Locate the cell with the specified text and output its [X, Y] center coordinate. 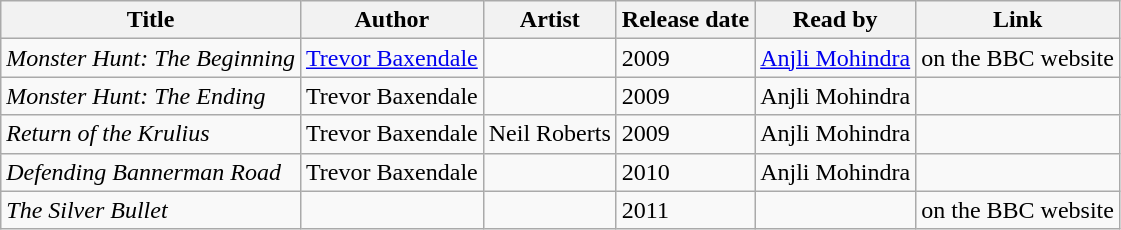
Neil Roberts [550, 134]
Author [392, 20]
Defending Bannerman Road [151, 172]
Monster Hunt: The Beginning [151, 58]
Monster Hunt: The Ending [151, 96]
Return of the Krulius [151, 134]
2010 [685, 172]
2011 [685, 210]
Release date [685, 20]
Read by [836, 20]
Link [1018, 20]
Artist [550, 20]
The Silver Bullet [151, 210]
Title [151, 20]
